Search for the cell housing the specified text and yield its (X, Y) center coordinate. 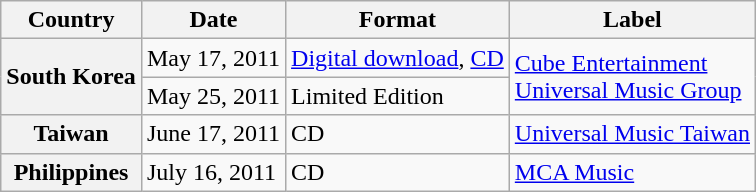
Universal Music Taiwan (632, 134)
Cube EntertainmentUniversal Music Group (632, 77)
South Korea (72, 77)
July 16, 2011 (213, 172)
Date (213, 20)
Format (398, 20)
Taiwan (72, 134)
May 25, 2011 (213, 96)
Label (632, 20)
Country (72, 20)
Limited Edition (398, 96)
Digital download, CD (398, 58)
Philippines (72, 172)
MCA Music (632, 172)
June 17, 2011 (213, 134)
May 17, 2011 (213, 58)
